Return the [x, y] coordinate for the center point of the cell that contains the specified text.  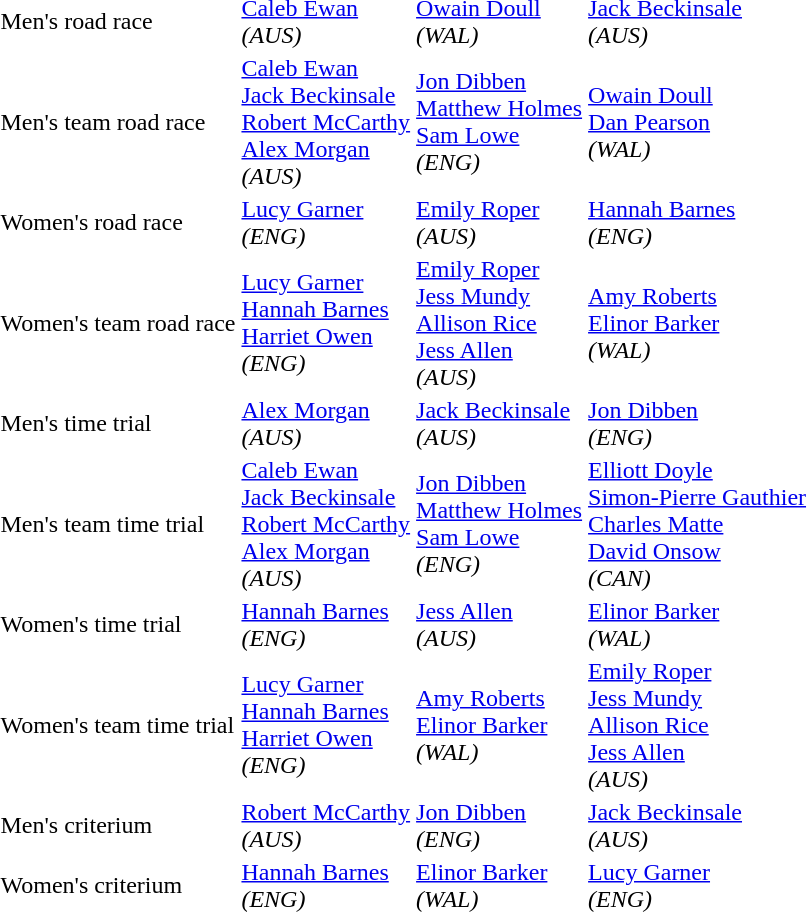
Jess Allen (AUS) [500, 624]
Jack Beckinsale (AUS) [500, 424]
Alex Morgan (AUS) [326, 424]
Emily RoperJess MundyAllison RiceJess Allen (AUS) [500, 323]
Jon Dibben (ENG) [500, 826]
Emily Roper (AUS) [500, 222]
Amy RobertsElinor Barker (WAL) [500, 725]
Lucy Garner (ENG) [326, 222]
Hannah Barnes (ENG) [326, 624]
Robert McCarthy (AUS) [326, 826]
